Extract the [X, Y] coordinate from the center of the cell holding the provided text.  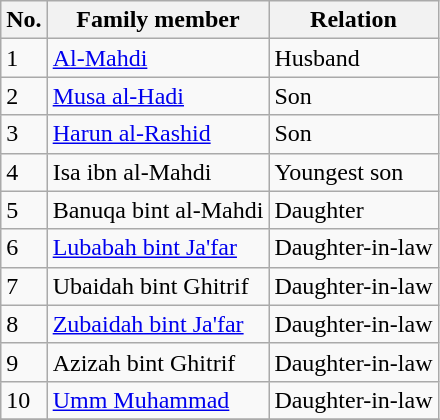
Zubaidah bint Ja'far [158, 324]
6 [24, 248]
Azizah bint Ghitrif [158, 362]
5 [24, 210]
Ubaidah bint Ghitrif [158, 286]
Umm Muhammad [158, 400]
Lubabah bint Ja'far [158, 248]
3 [24, 134]
1 [24, 58]
Daughter [354, 210]
Musa al-Hadi [158, 96]
No. [24, 20]
Harun al-Rashid [158, 134]
Family member [158, 20]
10 [24, 400]
Al-Mahdi [158, 58]
7 [24, 286]
9 [24, 362]
Relation [354, 20]
Husband [354, 58]
Isa ibn al-Mahdi [158, 172]
8 [24, 324]
Banuqa bint al-Mahdi [158, 210]
Youngest son [354, 172]
2 [24, 96]
4 [24, 172]
